Determine the [X, Y] coordinate at the center of the cell enclosing the given text.  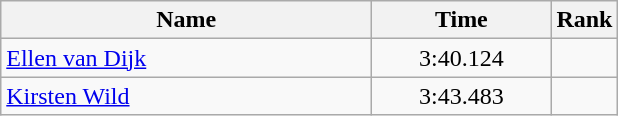
3:40.124 [462, 58]
Time [462, 20]
3:43.483 [462, 96]
Rank [584, 20]
Kirsten Wild [186, 96]
Name [186, 20]
Ellen van Dijk [186, 58]
